Pinpoint the cell where the given text exists, returning its [X, Y] midpoint coordinate. 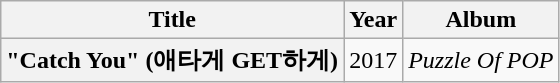
"Catch You" (애타게 GET하게) [172, 60]
Album [481, 20]
2017 [374, 60]
Title [172, 20]
Puzzle Of POP [481, 60]
Year [374, 20]
